Identify which cell holds the provided text, then report its [x, y] central coordinate. 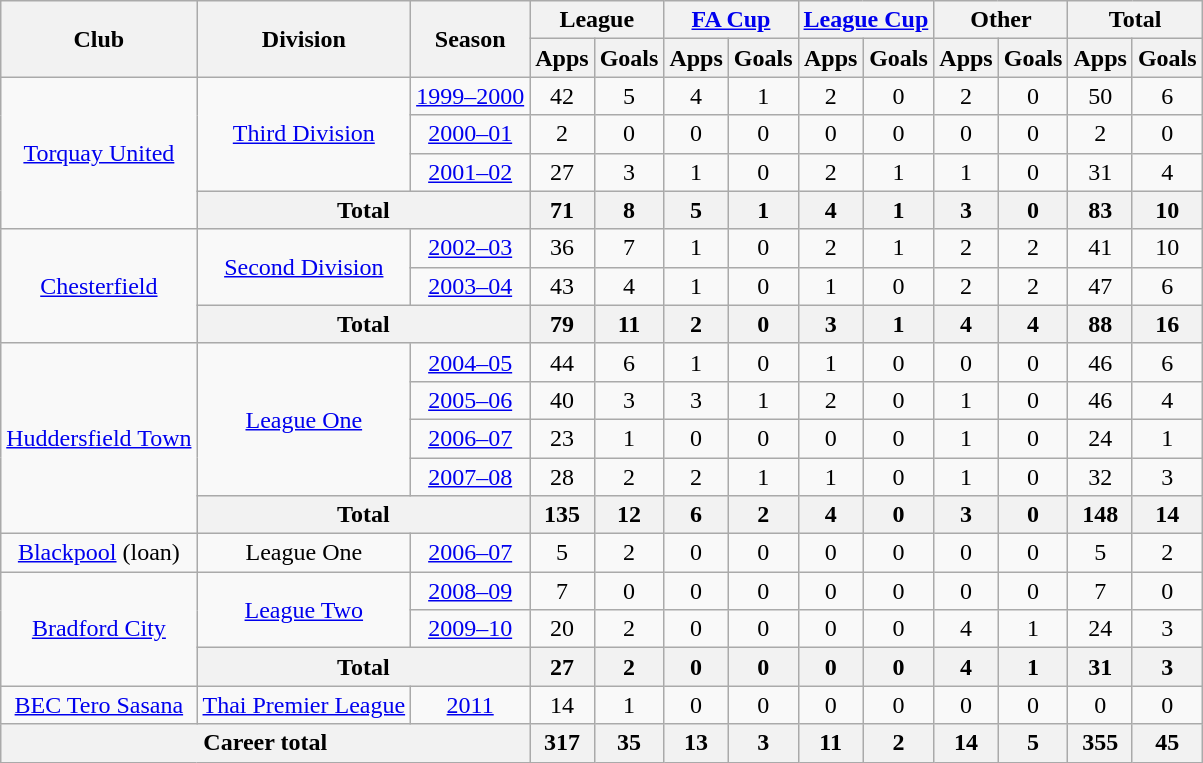
355 [1100, 743]
148 [1100, 515]
50 [1100, 96]
2003–04 [470, 286]
Other [1001, 20]
2008–09 [470, 591]
28 [562, 477]
45 [1167, 743]
Division [304, 39]
2002–03 [470, 248]
2004–05 [470, 362]
Chesterfield [99, 286]
35 [629, 743]
83 [1100, 210]
41 [1100, 248]
League Two [304, 610]
League Cup [866, 20]
317 [562, 743]
23 [562, 438]
2011 [470, 705]
Third Division [304, 134]
32 [1100, 477]
40 [562, 400]
Second Division [304, 267]
79 [562, 324]
13 [696, 743]
Thai Premier League [304, 705]
Torquay United [99, 153]
2007–08 [470, 477]
16 [1167, 324]
20 [562, 629]
League [597, 20]
44 [562, 362]
135 [562, 515]
FA Cup [731, 20]
Huddersfield Town [99, 438]
12 [629, 515]
2001–02 [470, 172]
1999–2000 [470, 96]
2009–10 [470, 629]
8 [629, 210]
BEC Tero Sasana [99, 705]
71 [562, 210]
Season [470, 39]
Career total [266, 743]
Blackpool (loan) [99, 553]
88 [1100, 324]
Bradford City [99, 629]
Club [99, 39]
43 [562, 286]
36 [562, 248]
42 [562, 96]
2000–01 [470, 134]
2005–06 [470, 400]
47 [1100, 286]
